Determine the [x, y] coordinate at the center of the cell enclosing the given text.  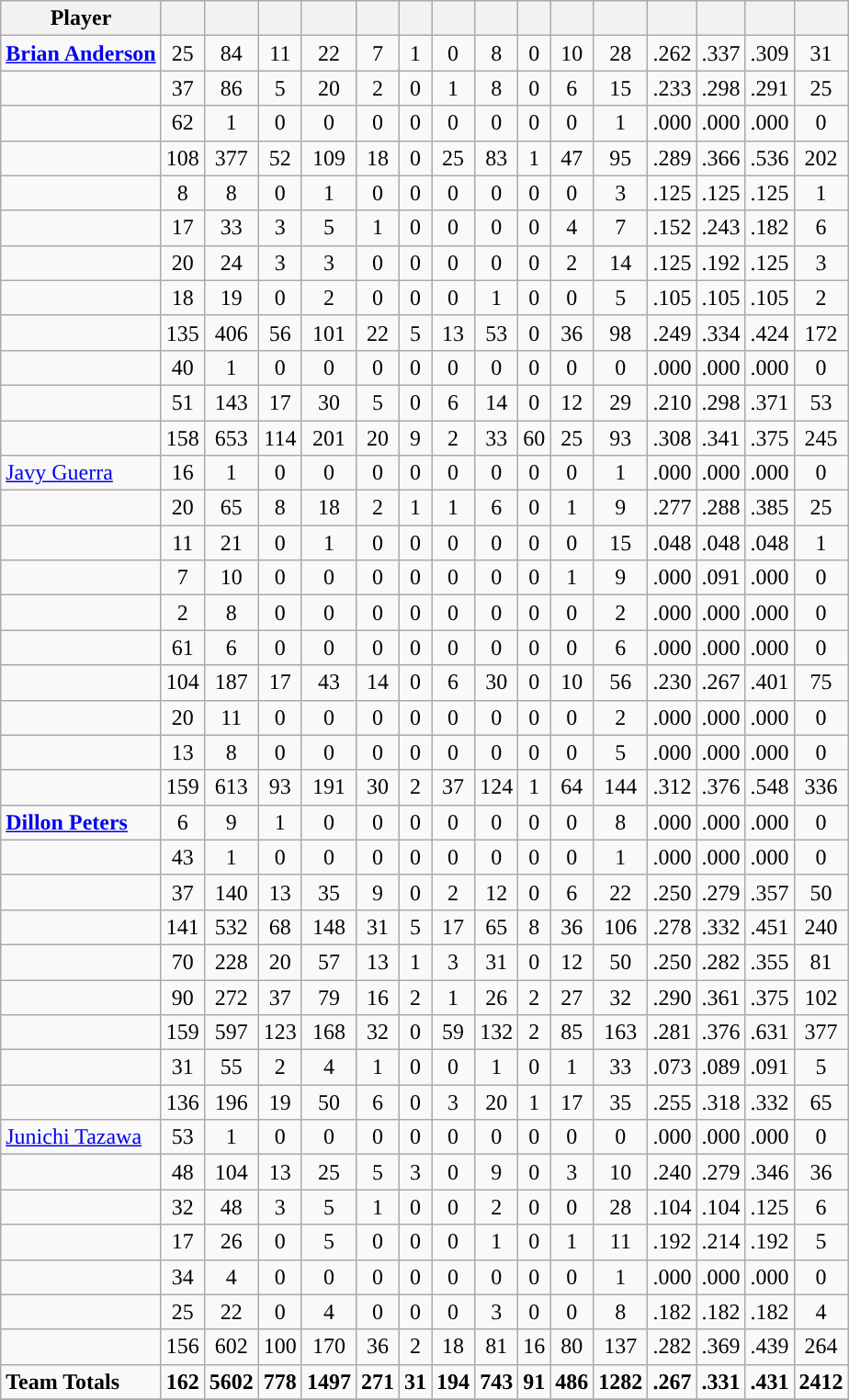
79 [329, 997]
123 [279, 1033]
106 [621, 927]
271 [377, 1382]
.290 [673, 997]
Javy Guerra [81, 473]
.536 [770, 158]
102 [821, 997]
61 [182, 648]
172 [821, 333]
Player [81, 18]
136 [182, 1102]
.249 [673, 333]
91 [535, 1382]
170 [329, 1347]
.309 [770, 53]
75 [821, 683]
100 [279, 1347]
27 [572, 997]
.401 [770, 683]
132 [496, 1033]
124 [496, 787]
.424 [770, 333]
68 [279, 927]
29 [621, 402]
.385 [770, 508]
202 [821, 158]
.152 [673, 228]
194 [454, 1382]
.346 [770, 1172]
187 [232, 683]
144 [621, 787]
.089 [720, 1067]
64 [572, 787]
.337 [720, 53]
.278 [673, 927]
532 [232, 927]
84 [232, 53]
406 [232, 333]
168 [329, 1033]
137 [621, 1347]
.361 [720, 997]
114 [279, 438]
196 [232, 1102]
.334 [720, 333]
743 [496, 1382]
.312 [673, 787]
51 [182, 402]
1497 [329, 1382]
.288 [720, 508]
55 [232, 1067]
.262 [673, 53]
.366 [720, 158]
86 [232, 88]
597 [232, 1033]
.243 [720, 228]
148 [329, 927]
Dillon Peters [81, 822]
245 [821, 438]
201 [329, 438]
Brian Anderson [81, 53]
.233 [673, 88]
.240 [673, 1172]
.318 [720, 1102]
5602 [232, 1382]
95 [621, 158]
108 [182, 158]
80 [572, 1347]
52 [279, 158]
602 [232, 1347]
24 [232, 263]
336 [821, 787]
135 [182, 333]
156 [182, 1347]
90 [182, 997]
.210 [673, 402]
101 [329, 333]
.255 [673, 1102]
.281 [673, 1033]
57 [329, 962]
34 [182, 1277]
613 [232, 787]
.439 [770, 1347]
.371 [770, 402]
Junichi Tazawa [81, 1137]
141 [182, 927]
.214 [720, 1242]
2412 [821, 1382]
228 [232, 962]
162 [182, 1382]
778 [279, 1382]
.230 [673, 683]
40 [182, 367]
60 [535, 438]
158 [182, 438]
.289 [673, 158]
.341 [720, 438]
Team Totals [81, 1382]
83 [496, 158]
70 [182, 962]
191 [329, 787]
.073 [673, 1067]
109 [329, 158]
1282 [621, 1382]
21 [232, 543]
.355 [770, 962]
98 [621, 333]
486 [572, 1382]
.357 [770, 892]
.331 [720, 1382]
.431 [770, 1382]
240 [821, 927]
62 [182, 123]
47 [572, 158]
.631 [770, 1033]
.369 [720, 1347]
.548 [770, 787]
.308 [673, 438]
264 [821, 1347]
.291 [770, 88]
.277 [673, 508]
143 [232, 402]
85 [572, 1033]
272 [232, 997]
163 [621, 1033]
140 [232, 892]
653 [232, 438]
59 [454, 1033]
.451 [770, 927]
